Return the (X, Y) coordinate for the center point of the cell that contains the specified text.  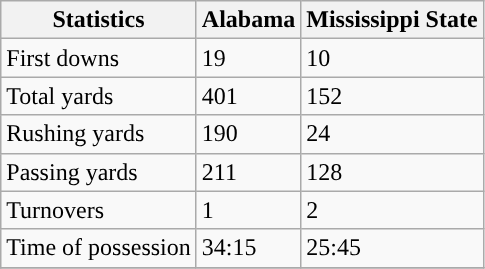
Passing yards (99, 172)
First downs (99, 58)
211 (248, 172)
Total yards (99, 96)
10 (392, 58)
Alabama (248, 20)
1 (248, 210)
2 (392, 210)
24 (392, 134)
34:15 (248, 248)
152 (392, 96)
Rushing yards (99, 134)
19 (248, 58)
Turnovers (99, 210)
Time of possession (99, 248)
190 (248, 134)
128 (392, 172)
401 (248, 96)
Statistics (99, 20)
25:45 (392, 248)
Mississippi State (392, 20)
